Find where the given text appears and provide that cell's center as (x, y) coordinate. 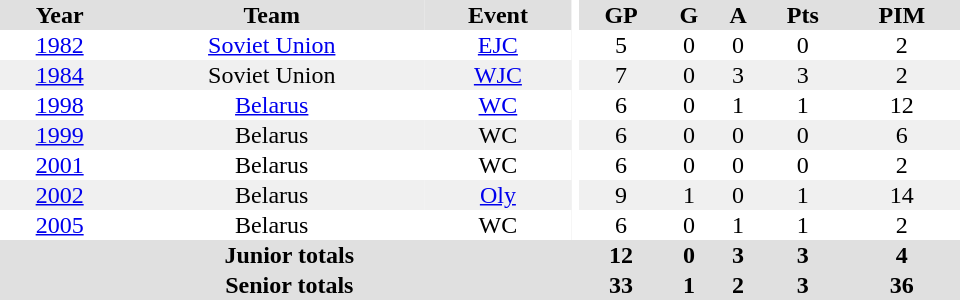
2001 (60, 165)
PIM (902, 15)
4 (902, 255)
Pts (803, 15)
A (738, 15)
Oly (498, 195)
7 (622, 75)
Year (60, 15)
1982 (60, 45)
Event (498, 15)
WJC (498, 75)
33 (622, 285)
Junior totals (290, 255)
1999 (60, 135)
36 (902, 285)
2002 (60, 195)
G (690, 15)
14 (902, 195)
GP (622, 15)
1998 (60, 105)
EJC (498, 45)
2005 (60, 225)
1984 (60, 75)
Team (272, 15)
9 (622, 195)
5 (622, 45)
Senior totals (290, 285)
